Capture the cell that displays the provided text and extract its [x, y] central coordinate. 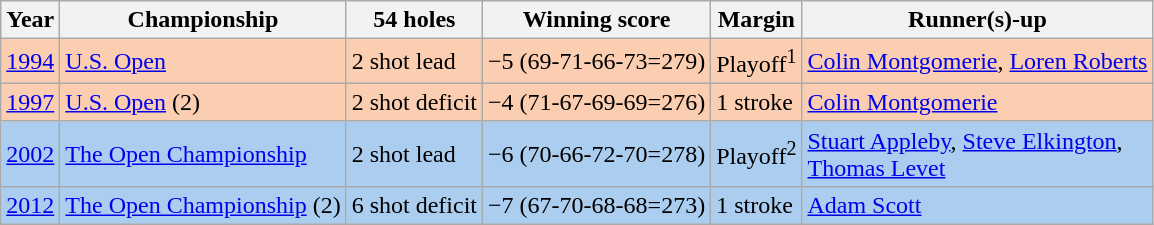
54 holes [414, 20]
Championship [203, 20]
Adam Scott [978, 205]
2002 [30, 154]
Playoff1 [756, 62]
Stuart Appleby, Steve Elkington, Thomas Levet [978, 154]
U.S. Open [203, 62]
Margin [756, 20]
−5 (69-71-66-73=279) [597, 62]
6 shot deficit [414, 205]
Colin Montgomerie, Loren Roberts [978, 62]
−4 (71-67-69-69=276) [597, 102]
2 shot deficit [414, 102]
1994 [30, 62]
1997 [30, 102]
The Open Championship [203, 154]
Playoff2 [756, 154]
U.S. Open (2) [203, 102]
2012 [30, 205]
Runner(s)-up [978, 20]
−6 (70-66-72-70=278) [597, 154]
−7 (67-70-68-68=273) [597, 205]
The Open Championship (2) [203, 205]
Colin Montgomerie [978, 102]
Winning score [597, 20]
Year [30, 20]
